For the text-containing cell, return its midpoint in [X, Y] coordinate format. 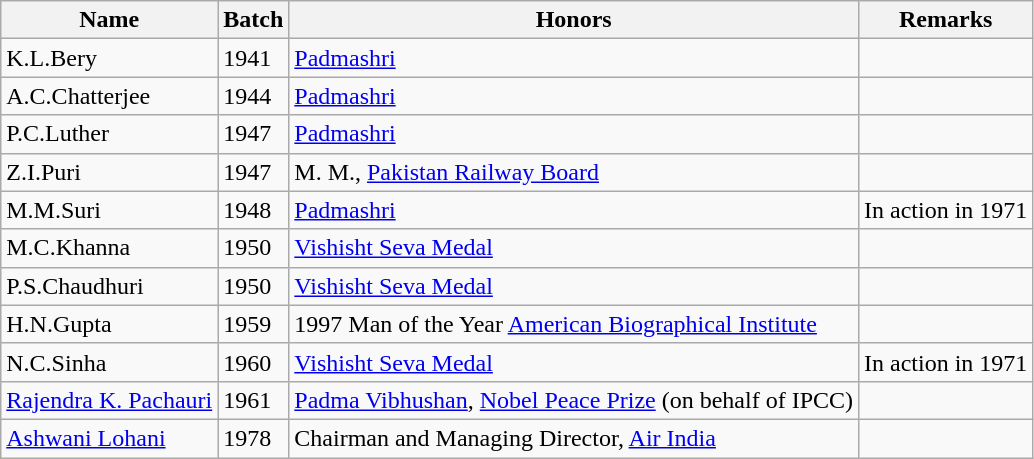
Padma Vibhushan, Nobel Peace Prize (on behalf of IPCC) [574, 400]
M.M.Suri [110, 210]
1997 Man of the Year American Biographical Institute [574, 324]
Chairman and Managing Director, Air India [574, 438]
P.C.Luther [110, 134]
Batch [254, 20]
A.C.Chatterjee [110, 96]
Name [110, 20]
Rajendra K. Pachauri [110, 400]
P.S.Chaudhuri [110, 286]
M.C.Khanna [110, 248]
N.C.Sinha [110, 362]
M. M., Pakistan Railway Board [574, 172]
1944 [254, 96]
K.L.Bery [110, 58]
Honors [574, 20]
1959 [254, 324]
1948 [254, 210]
1961 [254, 400]
H.N.Gupta [110, 324]
1941 [254, 58]
Ashwani Lohani [110, 438]
Remarks [946, 20]
1978 [254, 438]
1960 [254, 362]
Z.I.Puri [110, 172]
